Output the (X, Y) coordinate of the center of the cell containing the given text.  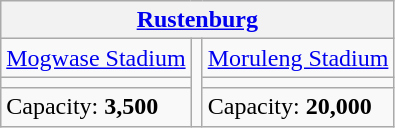
Moruleng Stadium (298, 58)
Capacity: 20,000 (298, 107)
Capacity: 3,500 (96, 107)
Mogwase Stadium (96, 58)
Rustenburg (198, 20)
